Detect which cell encompasses the target text, then output its [x, y] center coordinate. 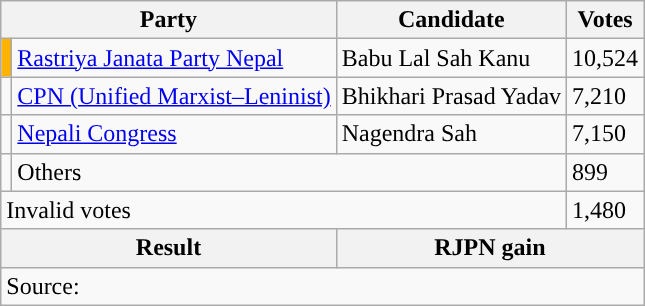
RJPN gain [490, 248]
Rastriya Janata Party Nepal [174, 58]
Invalid votes [284, 210]
Votes [606, 20]
Source: [322, 286]
Nagendra Sah [451, 134]
Others [290, 172]
Candidate [451, 20]
Nepali Congress [174, 134]
7,150 [606, 134]
CPN (Unified Marxist–Leninist) [174, 96]
Bhikhari Prasad Yadav [451, 96]
899 [606, 172]
Babu Lal Sah Kanu [451, 58]
1,480 [606, 210]
Party [168, 20]
10,524 [606, 58]
Result [168, 248]
7,210 [606, 96]
